Search for the cell housing the specified text and yield its [x, y] center coordinate. 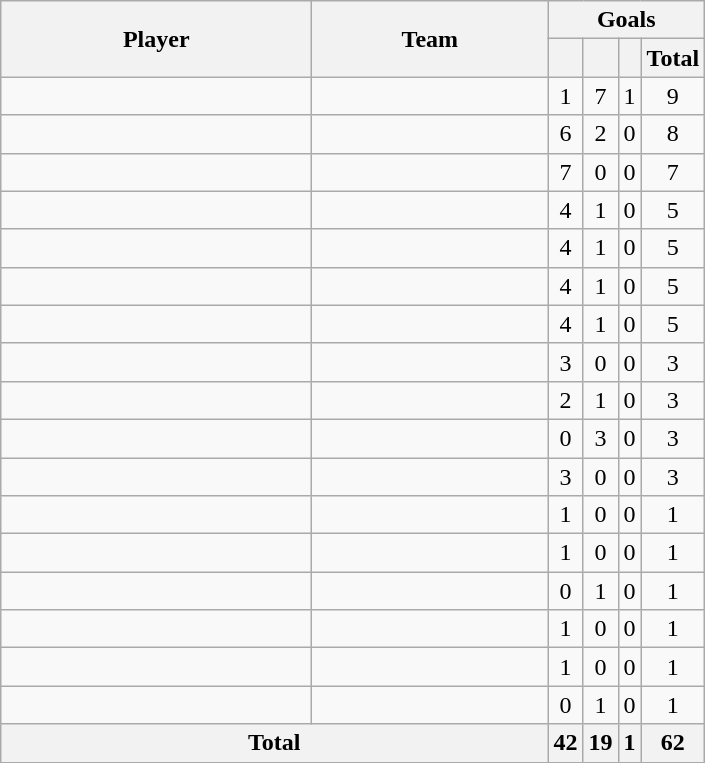
9 [673, 96]
19 [600, 743]
Player [156, 39]
8 [673, 134]
62 [673, 743]
6 [566, 134]
42 [566, 743]
Team [430, 39]
Goals [626, 20]
